Pinpoint the cell where the given text exists, returning its [x, y] midpoint coordinate. 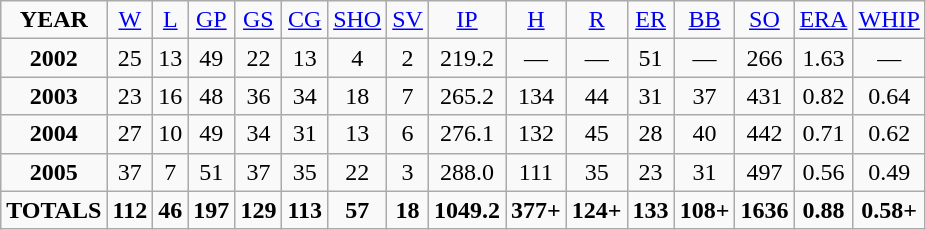
2004 [54, 134]
276.1 [466, 134]
0.82 [824, 96]
108+ [704, 210]
112 [130, 210]
10 [170, 134]
442 [764, 134]
WHIP [889, 20]
48 [212, 96]
266 [764, 58]
0.88 [824, 210]
0.64 [889, 96]
R [596, 20]
197 [212, 210]
2005 [54, 172]
4 [358, 58]
H [536, 20]
57 [358, 210]
W [130, 20]
1.63 [824, 58]
28 [650, 134]
129 [258, 210]
288.0 [466, 172]
SO [764, 20]
TOTALS [54, 210]
134 [536, 96]
133 [650, 210]
GP [212, 20]
YEAR [54, 20]
0.62 [889, 134]
25 [130, 58]
46 [170, 210]
132 [536, 134]
BB [704, 20]
16 [170, 96]
111 [536, 172]
40 [704, 134]
265.2 [466, 96]
27 [130, 134]
0.49 [889, 172]
0.71 [824, 134]
GS [258, 20]
1636 [764, 210]
IP [466, 20]
44 [596, 96]
124+ [596, 210]
497 [764, 172]
377+ [536, 210]
ER [650, 20]
3 [408, 172]
L [170, 20]
ERA [824, 20]
2002 [54, 58]
36 [258, 96]
0.58+ [889, 210]
2003 [54, 96]
45 [596, 134]
2 [408, 58]
SV [408, 20]
219.2 [466, 58]
CG [305, 20]
6 [408, 134]
431 [764, 96]
113 [305, 210]
1049.2 [466, 210]
0.56 [824, 172]
SHO [358, 20]
